Capture the cell that displays the provided text and extract its (X, Y) central coordinate. 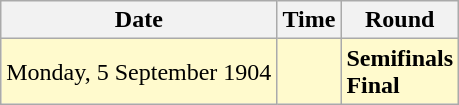
SemifinalsFinal (400, 72)
Monday, 5 September 1904 (139, 72)
Time (309, 20)
Round (400, 20)
Date (139, 20)
